Output the [x, y] coordinate of the center of the cell containing the given text.  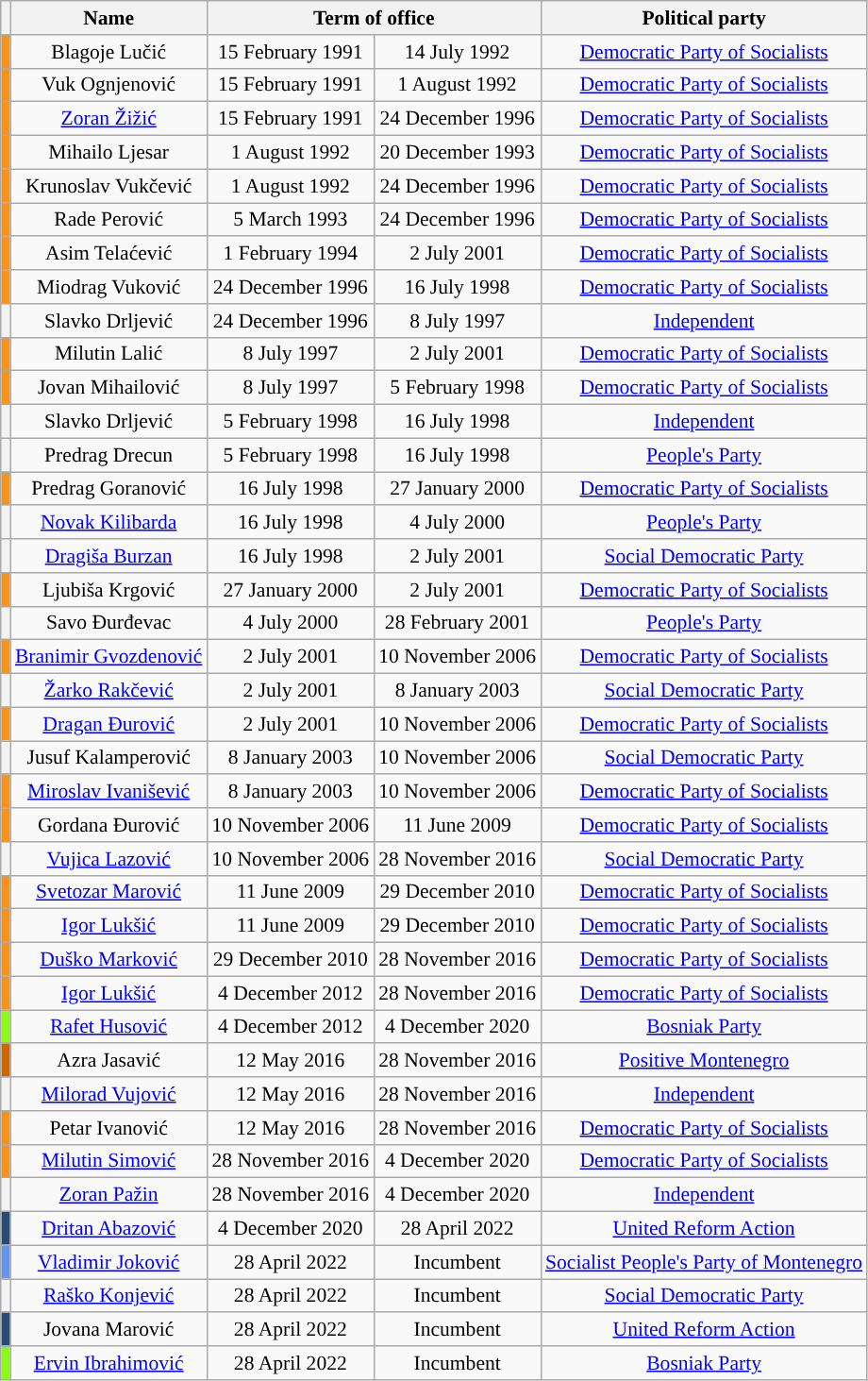
Dragiša Burzan [109, 556]
Vladimir Joković [109, 1262]
Positive Montenegro [704, 1061]
Krunoslav Vukčević [109, 186]
Vuk Ognjenović [109, 85]
Predrag Goranović [109, 489]
Miroslav Ivanišević [109, 792]
Zoran Pažin [109, 1195]
Milorad Vujović [109, 1094]
Jovan Mihailović [109, 388]
Azra Jasavić [109, 1061]
Socialist People's Party of Montenegro [704, 1262]
Jusuf Kalamperović [109, 758]
Raško Konjević [109, 1296]
28 February 2001 [457, 623]
Dritan Abazović [109, 1229]
5 March 1993 [291, 220]
Duško Marković [109, 960]
Ervin Ibrahimović [109, 1363]
Vujica Lazović [109, 859]
Dragan Đurović [109, 724]
Svetozar Marović [109, 892]
Rade Perović [109, 220]
Branimir Gvozdenović [109, 657]
Blagoje Lučić [109, 52]
Žarko Rakčević [109, 691]
14 July 1992 [457, 52]
Milutin Simović [109, 1161]
Gordana Đurović [109, 825]
20 December 1993 [457, 153]
Jovana Marović [109, 1330]
1 February 1994 [291, 254]
Name [109, 18]
Ljubiša Krgović [109, 590]
Novak Kilibarda [109, 523]
Miodrag Vuković [109, 287]
Petar Ivanović [109, 1128]
Mihailo Ljesar [109, 153]
Political party [704, 18]
Rafet Husović [109, 1027]
Term of office [374, 18]
Milutin Lalić [109, 354]
Savo Đurđevac [109, 623]
Asim Telaćević [109, 254]
Zoran Žižić [109, 119]
Predrag Drecun [109, 455]
